Find where the given text appears and provide that cell's center as [X, Y] coordinate. 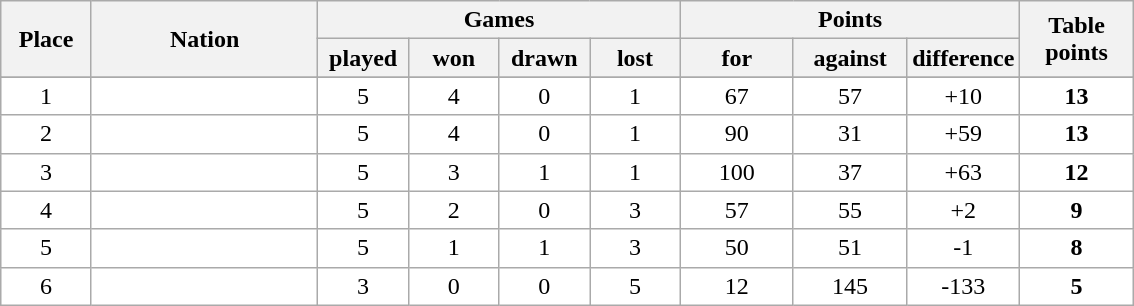
8 [1076, 248]
+63 [964, 172]
Games [499, 20]
+59 [964, 134]
145 [850, 286]
drawn [544, 58]
+2 [964, 210]
90 [736, 134]
won [454, 58]
+10 [964, 96]
played [364, 58]
Points [850, 20]
51 [850, 248]
6 [46, 286]
100 [736, 172]
Tablepoints [1076, 39]
Place [46, 39]
37 [850, 172]
-133 [964, 286]
lost [636, 58]
for [736, 58]
difference [964, 58]
55 [850, 210]
50 [736, 248]
-1 [964, 248]
31 [850, 134]
Nation [204, 39]
67 [736, 96]
9 [1076, 210]
against [850, 58]
